Provide the (X, Y) coordinate of the cell's center where the given text is located.  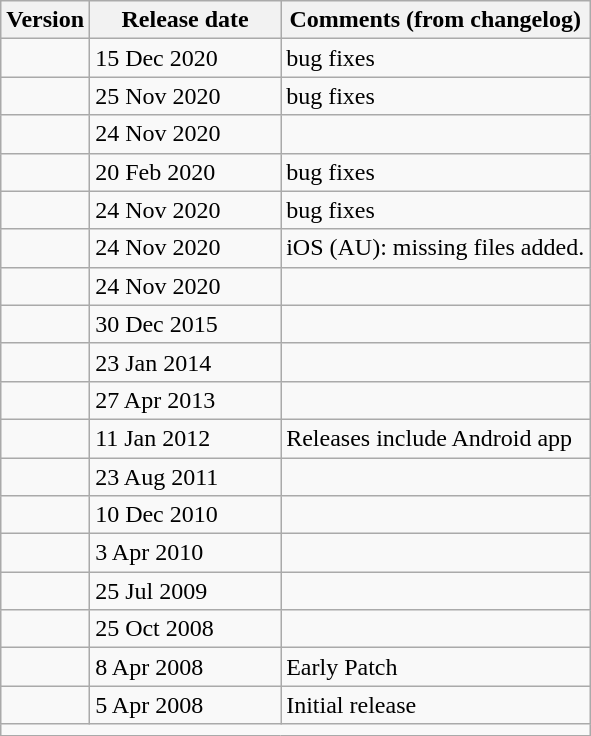
8 Apr 2008 (186, 667)
20 Feb 2020 (186, 172)
5 Apr 2008 (186, 705)
Version (46, 20)
15 Dec 2020 (186, 58)
25 Nov 2020 (186, 96)
Releases include Android app (436, 438)
30 Dec 2015 (186, 324)
25 Oct 2008 (186, 629)
Comments (from changelog) (436, 20)
Early Patch (436, 667)
25 Jul 2009 (186, 591)
Release date (186, 20)
23 Jan 2014 (186, 362)
23 Aug 2011 (186, 477)
27 Apr 2013 (186, 400)
Initial release (436, 705)
3 Apr 2010 (186, 553)
11 Jan 2012 (186, 438)
iOS (AU): missing files added. (436, 248)
10 Dec 2010 (186, 515)
